Extract the (x, y) coordinate from the center of the cell holding the provided text.  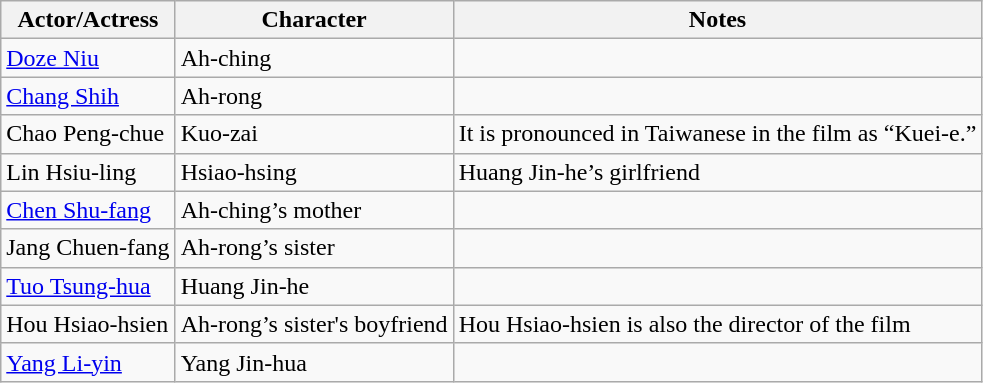
Chao Peng-chue (88, 134)
Huang Jin-he’s girlfriend (718, 172)
Hou Hsiao-hsien (88, 324)
Chen Shu-fang (88, 210)
Yang Jin-hua (314, 362)
Ah-rong (314, 96)
Lin Hsiu-ling (88, 172)
Ah-rong’s sister's boyfriend (314, 324)
Notes (718, 20)
Ah-ching (314, 58)
Ah-rong’s sister (314, 248)
Yang Li-yin (88, 362)
Hsiao-hsing (314, 172)
It is pronounced in Taiwanese in the film as “Kuei-e.” (718, 134)
Doze Niu (88, 58)
Actor/Actress (88, 20)
Tuo Tsung-hua (88, 286)
Character (314, 20)
Ah-ching’s mother (314, 210)
Jang Chuen-fang (88, 248)
Hou Hsiao-hsien is also the director of the film (718, 324)
Kuo-zai (314, 134)
Chang Shih (88, 96)
Huang Jin-he (314, 286)
